For the text-containing cell, return its midpoint in (x, y) coordinate format. 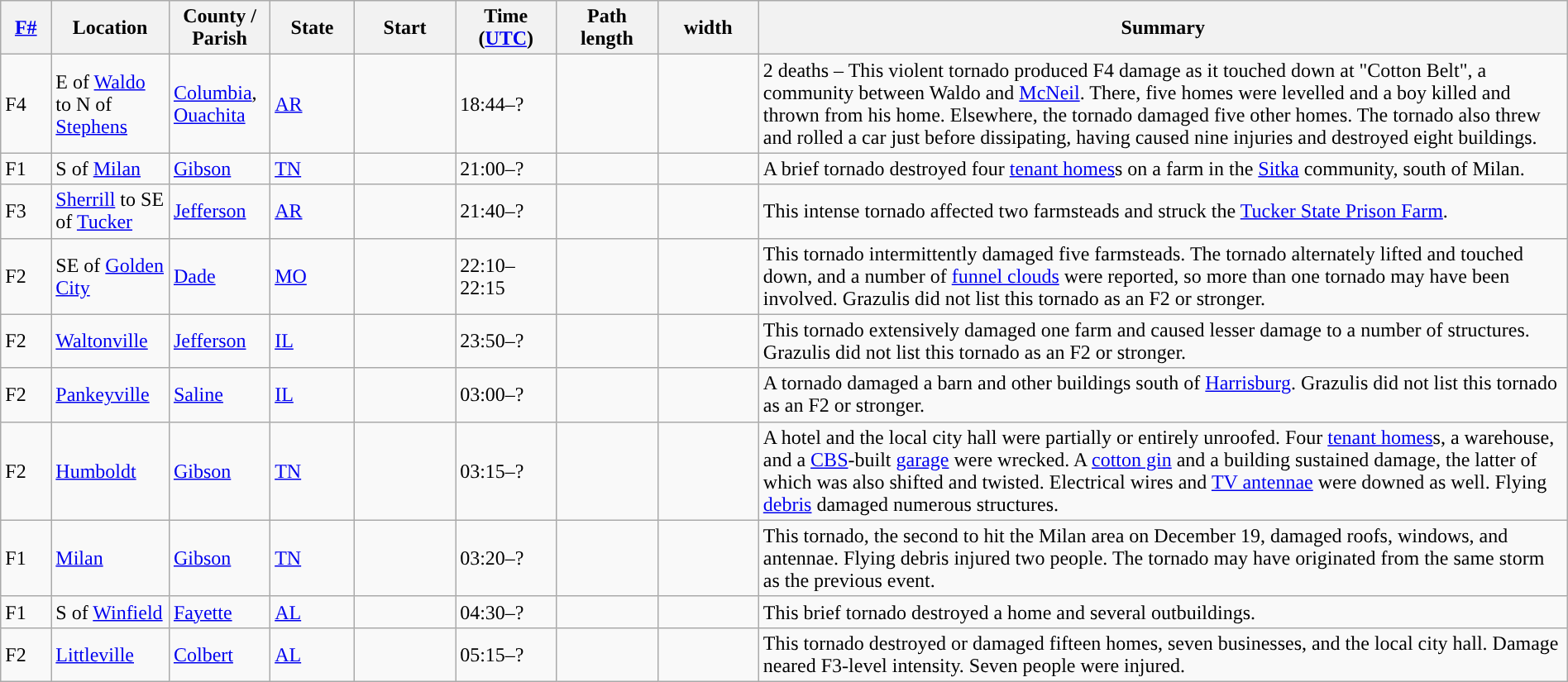
This brief tornado destroyed a home and several outbuildings. (1163, 612)
03:20–? (506, 558)
Path length (607, 28)
F4 (26, 104)
S of Winfield (111, 612)
Colbert (219, 655)
Fayette (219, 612)
A brief tornado destroyed four tenant homess on a farm in the Sitka community, south of Milan. (1163, 169)
Time (UTC) (506, 28)
State (313, 28)
Waltonville (111, 341)
S of Milan (111, 169)
03:15–? (506, 471)
Humboldt (111, 471)
Saline (219, 395)
21:40–? (506, 212)
Location (111, 28)
Dade (219, 276)
A tornado damaged a barn and other buildings south of Harrisburg. Grazulis did not list this tornado as an F2 or stronger. (1163, 395)
This intense tornado affected two farmsteads and struck the Tucker State Prison Farm. (1163, 212)
F# (26, 28)
County / Parish (219, 28)
03:00–? (506, 395)
width (708, 28)
Summary (1163, 28)
Milan (111, 558)
22:10–22:15 (506, 276)
04:30–? (506, 612)
E of Waldo to N of Stephens (111, 104)
18:44–? (506, 104)
Littleville (111, 655)
MO (313, 276)
21:00–? (506, 169)
Pankeyville (111, 395)
SE of Golden City (111, 276)
F3 (26, 212)
Start (404, 28)
Columbia, Ouachita (219, 104)
05:15–? (506, 655)
Sherrill to SE of Tucker (111, 212)
23:50–? (506, 341)
